For the text-containing cell, return its midpoint in (X, Y) coordinate format. 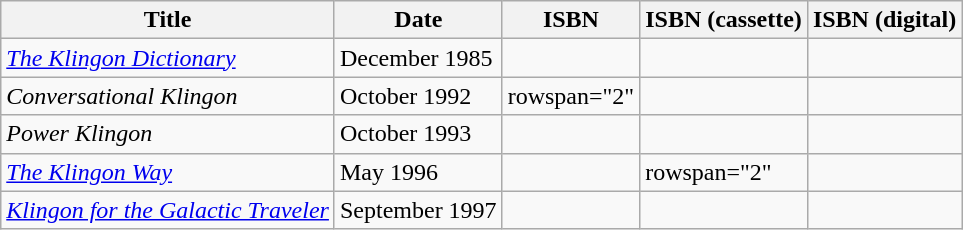
May 1996 (418, 172)
Power Klingon (168, 134)
ISBN (cassette) (724, 20)
Klingon for the Galactic Traveler (168, 210)
Title (168, 20)
October 1993 (418, 134)
ISBN (digital) (884, 20)
The Klingon Way (168, 172)
Date (418, 20)
December 1985 (418, 58)
September 1997 (418, 210)
October 1992 (418, 96)
Conversational Klingon (168, 96)
The Klingon Dictionary (168, 58)
ISBN (571, 20)
